Determine the [x, y] coordinate at the center of the cell enclosing the given text.  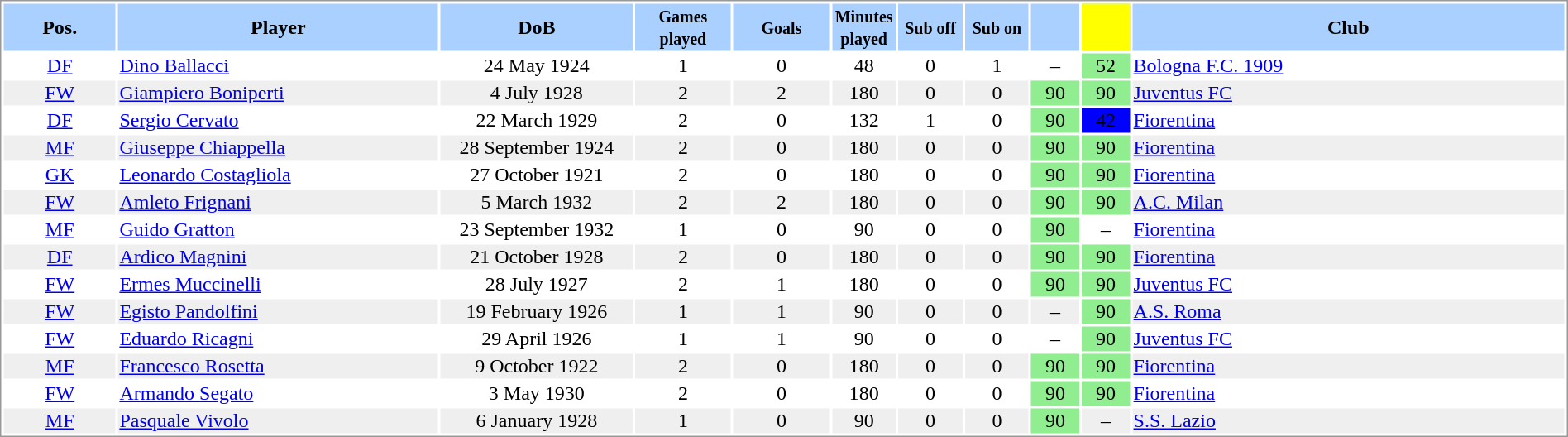
Francesco Rosetta [278, 367]
Club [1348, 26]
48 [863, 65]
27 October 1921 [537, 175]
Amleto Frignani [278, 203]
Sergio Cervato [278, 120]
Gamesplayed [683, 26]
29 April 1926 [537, 339]
6 January 1928 [537, 421]
Guido Gratton [278, 229]
Armando Segato [278, 393]
Minutesplayed [863, 26]
52 [1106, 65]
Pasquale Vivolo [278, 421]
3 May 1930 [537, 393]
Eduardo Ricagni [278, 339]
A.S. Roma [1348, 312]
Ermes Muccinelli [278, 284]
Egisto Pandolfini [278, 312]
Sub off [930, 26]
Goals [782, 26]
S.S. Lazio [1348, 421]
Ardico Magnini [278, 257]
Dino Ballacci [278, 65]
Giuseppe Chiappella [278, 148]
28 July 1927 [537, 284]
DoB [537, 26]
GK [60, 175]
Bologna F.C. 1909 [1348, 65]
Giampiero Boniperti [278, 94]
22 March 1929 [537, 120]
23 September 1932 [537, 229]
132 [863, 120]
21 October 1928 [537, 257]
Leonardo Costagliola [278, 175]
Sub on [997, 26]
42 [1106, 120]
28 September 1924 [537, 148]
5 March 1932 [537, 203]
19 February 1926 [537, 312]
4 July 1928 [537, 94]
24 May 1924 [537, 65]
9 October 1922 [537, 367]
A.C. Milan [1348, 203]
Pos. [60, 26]
Player [278, 26]
